Determine the (X, Y) coordinate at the center of the cell enclosing the given text.  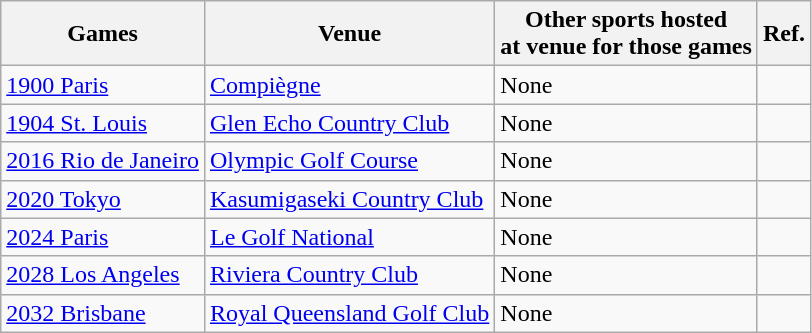
1904 St. Louis (103, 123)
2020 Tokyo (103, 199)
2024 Paris (103, 237)
Games (103, 34)
Compiègne (349, 85)
Glen Echo Country Club (349, 123)
Venue (349, 34)
2032 Brisbane (103, 313)
Olympic Golf Course (349, 161)
Riviera Country Club (349, 275)
Le Golf National (349, 237)
Royal Queensland Golf Club (349, 313)
Ref. (784, 34)
2016 Rio de Janeiro (103, 161)
Kasumigaseki Country Club (349, 199)
Other sports hosted at venue for those games (626, 34)
1900 Paris (103, 85)
2028 Los Angeles (103, 275)
